Search for the cell housing the specified text and yield its (x, y) center coordinate. 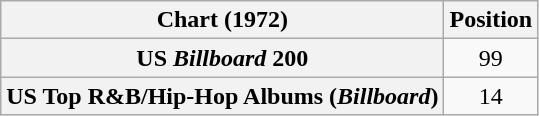
Position (491, 20)
99 (491, 58)
US Top R&B/Hip-Hop Albums (Billboard) (222, 96)
Chart (1972) (222, 20)
US Billboard 200 (222, 58)
14 (491, 96)
